Find where the given text appears and provide that cell's center as [X, Y] coordinate. 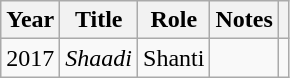
Year [30, 20]
Shanti [174, 58]
Title [99, 20]
Shaadi [99, 58]
2017 [30, 58]
Notes [244, 20]
Role [174, 20]
